Provide the [x, y] coordinate of the cell's center where the given text is located.  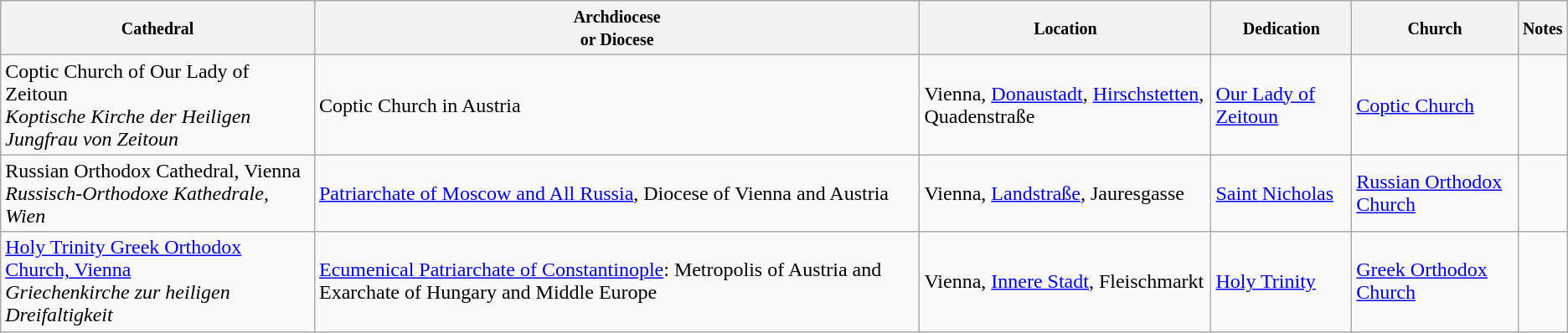
Coptic Church [1436, 105]
Russian Orthodox Cathedral, ViennaRussisch-Orthodoxe Kathedrale, Wien [157, 193]
Dedication [1282, 28]
Vienna, Donaustadt, Hirschstetten, Quadenstraße [1065, 105]
Holy Trinity [1282, 281]
Greek Orthodox Church [1436, 281]
Ecumenical Patriarchate of Constantinople: Metropolis of Austria and Exarchate of Hungary and Middle Europe [616, 281]
Vienna, Landstraße, Jauresgasse [1065, 193]
Russian Orthodox Church [1436, 193]
Archdioceseor Diocese [616, 28]
Church [1436, 28]
Coptic Church in Austria [616, 105]
Coptic Church of Our Lady of ZeitounKoptische Kirche der Heiligen Jungfrau von Zeitoun [157, 105]
Holy Trinity Greek Orthodox Church, ViennaGriechenkirche zur heiligen Dreifaltigkeit [157, 281]
Location [1065, 28]
Vienna, Innere Stadt, Fleischmarkt [1065, 281]
Patriarchate of Moscow and All Russia, Diocese of Vienna and Austria [616, 193]
Cathedral [157, 28]
Saint Nicholas [1282, 193]
Our Lady of Zeitoun [1282, 105]
Notes [1543, 28]
